Provide the (X, Y) coordinate of the cell's center where the given text is located.  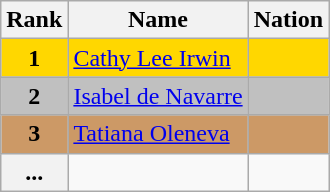
3 (34, 134)
Rank (34, 20)
1 (34, 58)
Isabel de Navarre (158, 96)
Name (158, 20)
Cathy Lee Irwin (158, 58)
2 (34, 96)
... (34, 172)
Nation (288, 20)
Tatiana Oleneva (158, 134)
